From the cell containing the given text, extract its center point as (X, Y) coordinate. 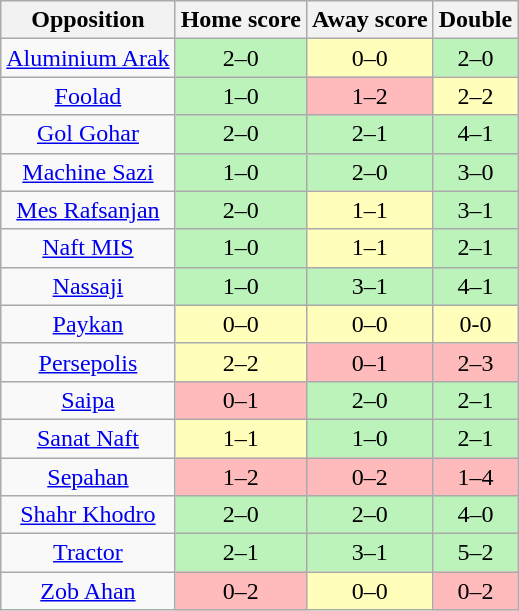
Zob Ahan (88, 591)
Tractor (88, 553)
Home score (240, 20)
Sanat Naft (88, 438)
Sepahan (88, 477)
Aluminium Arak (88, 58)
Nassaji (88, 286)
Paykan (88, 324)
2–3 (475, 362)
Double (475, 20)
5–2 (475, 553)
Shahr Khodro (88, 515)
Naft MIS (88, 248)
1–4 (475, 477)
Mes Rafsanjan (88, 210)
0-0 (475, 324)
Foolad (88, 96)
Machine Sazi (88, 172)
Away score (370, 20)
4–0 (475, 515)
Saipa (88, 400)
Opposition (88, 20)
Persepolis (88, 362)
Gol Gohar (88, 134)
3–0 (475, 172)
